Find where the given text appears and provide that cell's center as [x, y] coordinate. 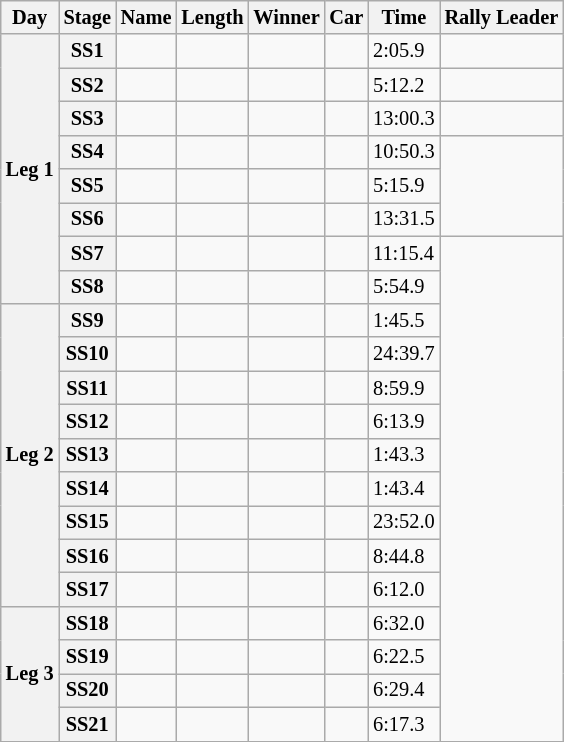
SS19 [88, 657]
6:12.0 [404, 589]
SS6 [88, 219]
Name [146, 17]
Rally Leader [502, 17]
SS17 [88, 589]
SS1 [88, 51]
SS5 [88, 186]
SS16 [88, 556]
Car [347, 17]
Length [212, 17]
Stage [88, 17]
1:43.4 [404, 489]
Time [404, 17]
6:22.5 [404, 657]
SS7 [88, 253]
SS9 [88, 320]
Day [30, 17]
10:50.3 [404, 152]
5:54.9 [404, 287]
11:15.4 [404, 253]
SS14 [88, 489]
23:52.0 [404, 522]
SS4 [88, 152]
SS12 [88, 421]
1:45.5 [404, 320]
SS11 [88, 388]
SS21 [88, 724]
8:44.8 [404, 556]
5:12.2 [404, 85]
13:31.5 [404, 219]
SS8 [88, 287]
6:17.3 [404, 724]
SS20 [88, 690]
13:00.3 [404, 118]
6:13.9 [404, 421]
SS13 [88, 455]
6:29.4 [404, 690]
5:15.9 [404, 186]
Winner [286, 17]
SS2 [88, 85]
Leg 2 [30, 454]
SS15 [88, 522]
8:59.9 [404, 388]
SS18 [88, 623]
2:05.9 [404, 51]
SS3 [88, 118]
24:39.7 [404, 354]
1:43.3 [404, 455]
6:32.0 [404, 623]
Leg 3 [30, 674]
Leg 1 [30, 168]
SS10 [88, 354]
